For the text-containing cell, return its midpoint in [x, y] coordinate format. 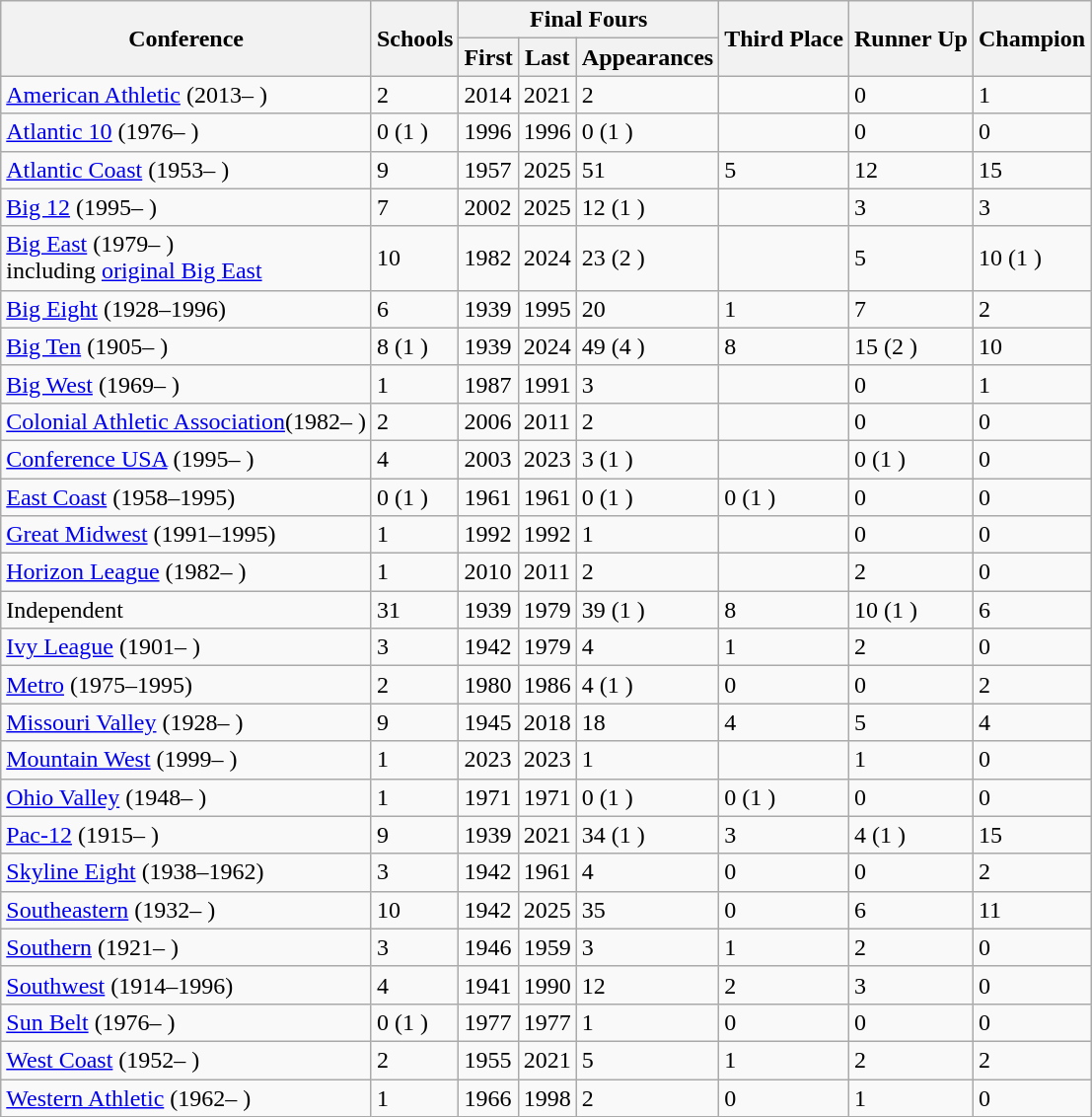
2014 [488, 95]
1982 [488, 259]
Pac-12 (1915– ) [186, 835]
Last [546, 57]
Great Midwest (1991–1995) [186, 535]
Atlantic Coast (1953– ) [186, 170]
Conference USA (1995– ) [186, 459]
2006 [488, 421]
Atlantic 10 (1976– ) [186, 132]
18 [647, 722]
31 [414, 610]
Appearances [647, 57]
Conference [186, 38]
Schools [414, 38]
20 [647, 309]
Southwest (1914–1996) [186, 985]
Big East (1979– )including original Big East [186, 259]
Western Athletic (1962– ) [186, 1098]
49 (4 ) [647, 346]
Independent [186, 610]
8 (1 ) [414, 346]
1995 [546, 309]
11 [1032, 910]
Big Eight (1928–1996) [186, 309]
Southern (1921– ) [186, 947]
Skyline Eight (1938–1962) [186, 872]
39 (1 ) [647, 610]
2018 [546, 722]
American Athletic (2013– ) [186, 95]
Big Ten (1905– ) [186, 346]
East Coast (1958–1995) [186, 496]
1955 [488, 1060]
Champion [1032, 38]
12 (1 ) [647, 207]
Sun Belt (1976– ) [186, 1022]
1990 [546, 985]
2010 [488, 572]
1959 [546, 947]
1980 [488, 685]
Metro (1975–1995) [186, 685]
Southeastern (1932– ) [186, 910]
51 [647, 170]
15 (2 ) [910, 346]
Ohio Valley (1948– ) [186, 797]
Missouri Valley (1928– ) [186, 722]
23 (2 ) [647, 259]
Colonial Athletic Association(1982– ) [186, 421]
1946 [488, 947]
Ivy League (1901– ) [186, 647]
First [488, 57]
34 (1 ) [647, 835]
1998 [546, 1098]
Big West (1969– ) [186, 384]
1991 [546, 384]
1966 [488, 1098]
1986 [546, 685]
Third Place [784, 38]
Runner Up [910, 38]
1941 [488, 985]
Horizon League (1982– ) [186, 572]
3 (1 ) [647, 459]
1957 [488, 170]
35 [647, 910]
2002 [488, 207]
Mountain West (1999– ) [186, 760]
West Coast (1952– ) [186, 1060]
2003 [488, 459]
1945 [488, 722]
1987 [488, 384]
Big 12 (1995– ) [186, 207]
Final Fours [589, 20]
